Capture the cell that displays the provided text and extract its [x, y] central coordinate. 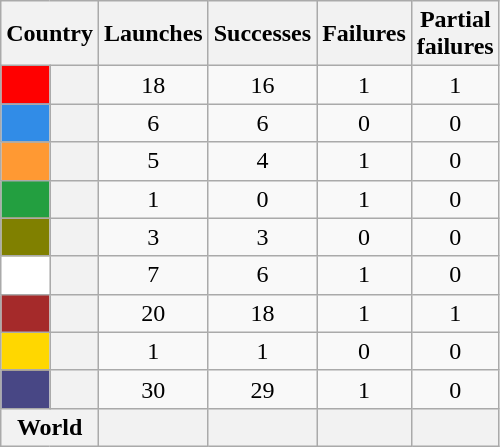
5 [153, 161]
7 [153, 275]
Partial failures [455, 34]
Country [50, 34]
20 [153, 313]
World [50, 427]
30 [153, 389]
Launches [153, 34]
Successes [262, 34]
29 [262, 389]
Failures [364, 34]
4 [262, 161]
16 [262, 85]
